Pinpoint the cell where the given text exists, returning its [x, y] midpoint coordinate. 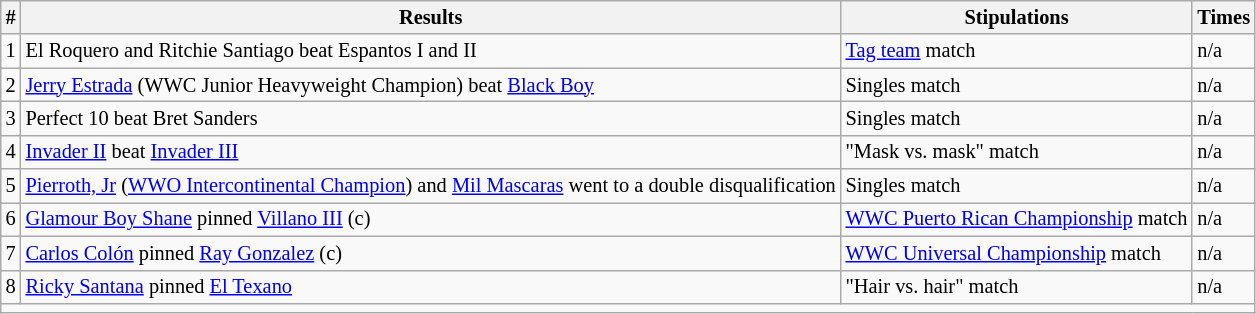
Results [431, 17]
Tag team match [1017, 51]
Times [1224, 17]
El Roquero and Ritchie Santiago beat Espantos I and II [431, 51]
6 [11, 219]
Jerry Estrada (WWC Junior Heavyweight Champion) beat Black Boy [431, 85]
1 [11, 51]
4 [11, 152]
Perfect 10 beat Bret Sanders [431, 118]
Ricky Santana pinned El Texano [431, 287]
Stipulations [1017, 17]
"Mask vs. mask" match [1017, 152]
WWC Universal Championship match [1017, 253]
7 [11, 253]
Invader II beat Invader III [431, 152]
3 [11, 118]
Pierroth, Jr (WWO Intercontinental Champion) and Mil Mascaras went to a double disqualification [431, 186]
"Hair vs. hair" match [1017, 287]
Glamour Boy Shane pinned Villano III (c) [431, 219]
Carlos Colón pinned Ray Gonzalez (c) [431, 253]
2 [11, 85]
5 [11, 186]
# [11, 17]
WWC Puerto Rican Championship match [1017, 219]
8 [11, 287]
